Find where the given text appears and provide that cell's center as [x, y] coordinate. 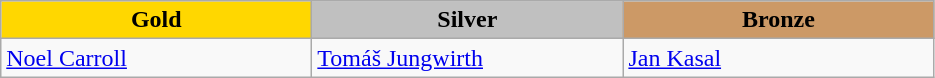
Silver [468, 20]
Tomáš Jungwirth [468, 58]
Bronze [778, 20]
Noel Carroll [156, 58]
Gold [156, 20]
Jan Kasal [778, 58]
